Extract the [x, y] coordinate from the center of the cell holding the provided text.  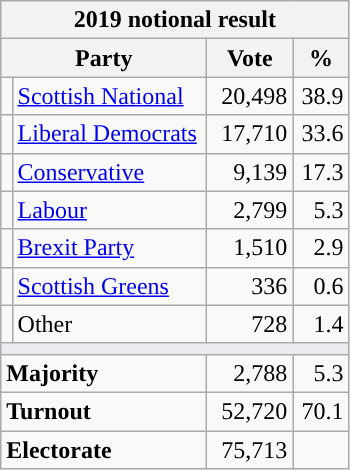
2019 notional result [175, 20]
728 [250, 324]
17,710 [250, 134]
336 [250, 286]
52,720 [250, 411]
33.6 [321, 134]
Brexit Party [110, 248]
Turnout [104, 411]
Electorate [104, 449]
0.6 [321, 286]
20,498 [250, 96]
2,788 [250, 373]
2.9 [321, 248]
Vote [250, 58]
1.4 [321, 324]
Majority [104, 373]
70.1 [321, 411]
Party [104, 58]
% [321, 58]
Labour [110, 210]
Other [110, 324]
Scottish National [110, 96]
Liberal Democrats [110, 134]
2,799 [250, 210]
38.9 [321, 96]
Scottish Greens [110, 286]
Conservative [110, 172]
1,510 [250, 248]
75,713 [250, 449]
17.3 [321, 172]
9,139 [250, 172]
